Output the [X, Y] coordinate of the center of the cell containing the given text.  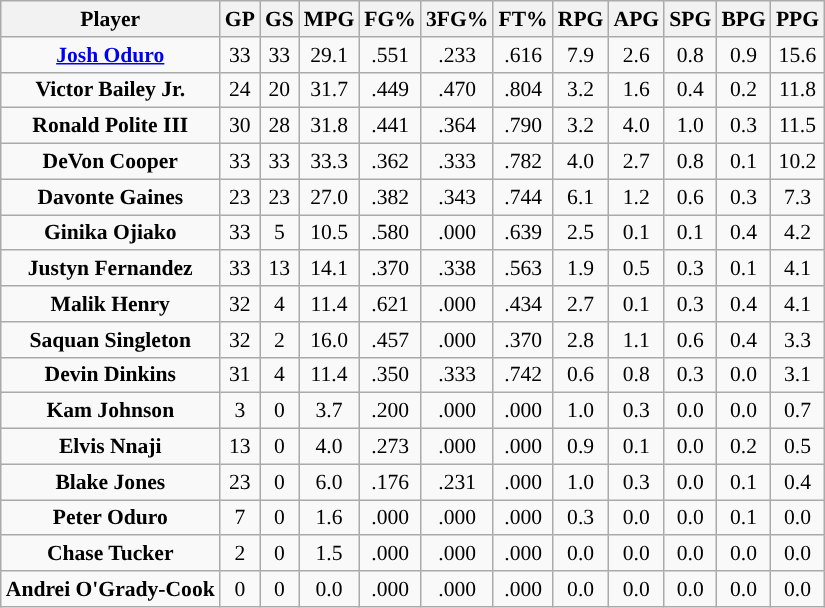
20 [280, 90]
Player [110, 19]
Victor Bailey Jr. [110, 90]
FG% [390, 19]
Davonte Gaines [110, 197]
28 [280, 126]
APG [636, 19]
1.9 [581, 269]
.782 [522, 162]
.200 [390, 411]
.231 [457, 482]
.338 [457, 269]
6.0 [329, 482]
27.0 [329, 197]
.441 [390, 126]
Elvis Nnaji [110, 447]
DeVon Cooper [110, 162]
.343 [457, 197]
31.8 [329, 126]
2.5 [581, 233]
Kam Johnson [110, 411]
3.3 [798, 340]
.382 [390, 197]
Justyn Fernandez [110, 269]
31.7 [329, 90]
FT% [522, 19]
.176 [390, 482]
0.7 [798, 411]
15.6 [798, 55]
.580 [390, 233]
Peter Oduro [110, 518]
.273 [390, 447]
6.1 [581, 197]
Blake Jones [110, 482]
.233 [457, 55]
2.6 [636, 55]
BPG [744, 19]
3.7 [329, 411]
.434 [522, 304]
.362 [390, 162]
.364 [457, 126]
31 [240, 375]
7.9 [581, 55]
3FG% [457, 19]
Malik Henry [110, 304]
RPG [581, 19]
.790 [522, 126]
29.1 [329, 55]
4.2 [798, 233]
.621 [390, 304]
.449 [390, 90]
.744 [522, 197]
.639 [522, 233]
2.8 [581, 340]
.457 [390, 340]
11.8 [798, 90]
SPG [690, 19]
33.3 [329, 162]
11.5 [798, 126]
.350 [390, 375]
1.5 [329, 554]
.742 [522, 375]
.470 [457, 90]
Andrei O'Grady-Cook [110, 589]
Josh Oduro [110, 55]
3 [240, 411]
GP [240, 19]
Ginika Ojiako [110, 233]
1.1 [636, 340]
.563 [522, 269]
MPG [329, 19]
14.1 [329, 269]
3.1 [798, 375]
30 [240, 126]
7 [240, 518]
Ronald Polite III [110, 126]
24 [240, 90]
.551 [390, 55]
PPG [798, 19]
GS [280, 19]
Devin Dinkins [110, 375]
Saquan Singleton [110, 340]
10.5 [329, 233]
10.2 [798, 162]
Chase Tucker [110, 554]
1.2 [636, 197]
7.3 [798, 197]
16.0 [329, 340]
5 [280, 233]
.804 [522, 90]
.616 [522, 55]
